Find where the given text appears and provide that cell's center as (x, y) coordinate. 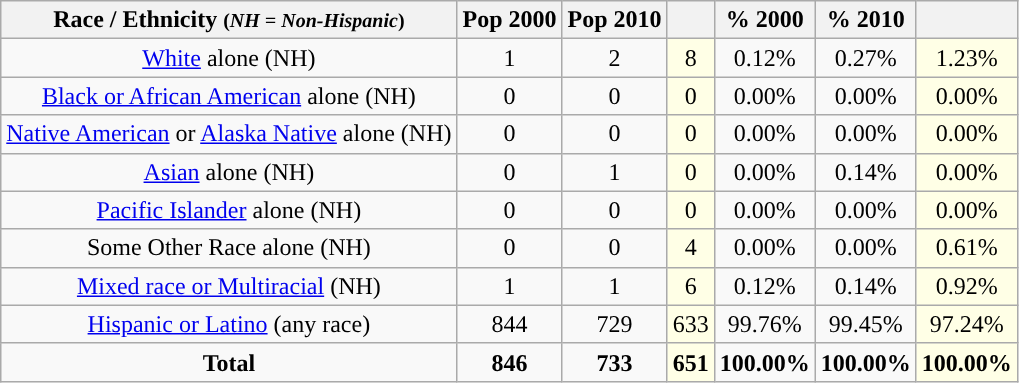
4 (690, 248)
0.92% (966, 286)
0.61% (966, 248)
99.45% (866, 324)
% 2000 (764, 20)
6 (690, 286)
8 (690, 58)
Hispanic or Latino (any race) (229, 324)
733 (614, 362)
Some Other Race alone (NH) (229, 248)
% 2010 (866, 20)
844 (510, 324)
99.76% (764, 324)
Pop 2010 (614, 20)
Race / Ethnicity (NH = Non-Hispanic) (229, 20)
846 (510, 362)
0.27% (866, 58)
2 (614, 58)
651 (690, 362)
Pop 2000 (510, 20)
Pacific Islander alone (NH) (229, 210)
633 (690, 324)
White alone (NH) (229, 58)
Mixed race or Multiracial (NH) (229, 286)
97.24% (966, 324)
Total (229, 362)
Native American or Alaska Native alone (NH) (229, 134)
Asian alone (NH) (229, 172)
729 (614, 324)
Black or African American alone (NH) (229, 96)
1.23% (966, 58)
